Return [x, y] of the center of cell containing provided text 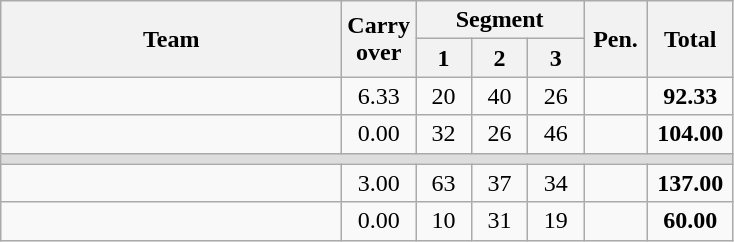
6.33 [379, 96]
10 [444, 221]
2 [500, 58]
Total [690, 39]
40 [500, 96]
137.00 [690, 183]
19 [556, 221]
32 [444, 134]
37 [500, 183]
31 [500, 221]
3 [556, 58]
104.00 [690, 134]
20 [444, 96]
Pen. [616, 39]
3.00 [379, 183]
1 [444, 58]
34 [556, 183]
46 [556, 134]
Carry over [379, 39]
Segment [500, 20]
63 [444, 183]
92.33 [690, 96]
60.00 [690, 221]
Team [172, 39]
